Provide the [X, Y] coordinate of the cell's center where the given text is located.  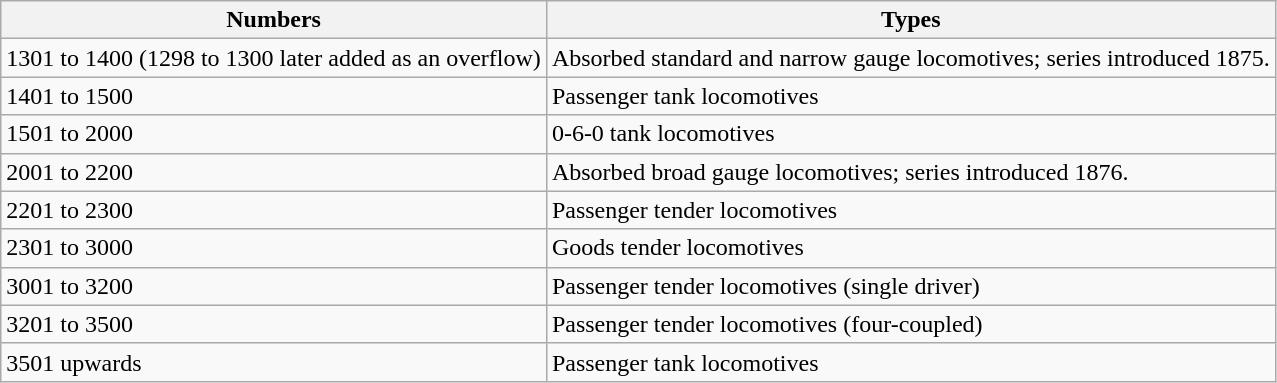
2001 to 2200 [274, 172]
1401 to 1500 [274, 96]
Passenger tender locomotives [910, 210]
Goods tender locomotives [910, 248]
3501 upwards [274, 362]
3001 to 3200 [274, 286]
2201 to 2300 [274, 210]
1501 to 2000 [274, 134]
Passenger tender locomotives (single driver) [910, 286]
Types [910, 20]
Absorbed broad gauge locomotives; series introduced 1876. [910, 172]
2301 to 3000 [274, 248]
Numbers [274, 20]
3201 to 3500 [274, 324]
0-6-0 tank locomotives [910, 134]
Absorbed standard and narrow gauge locomotives; series introduced 1875. [910, 58]
1301 to 1400 (1298 to 1300 later added as an overflow) [274, 58]
Passenger tender locomotives (four-coupled) [910, 324]
